Scan for the cell matching the given text and deliver its (X, Y) coordinate at center. 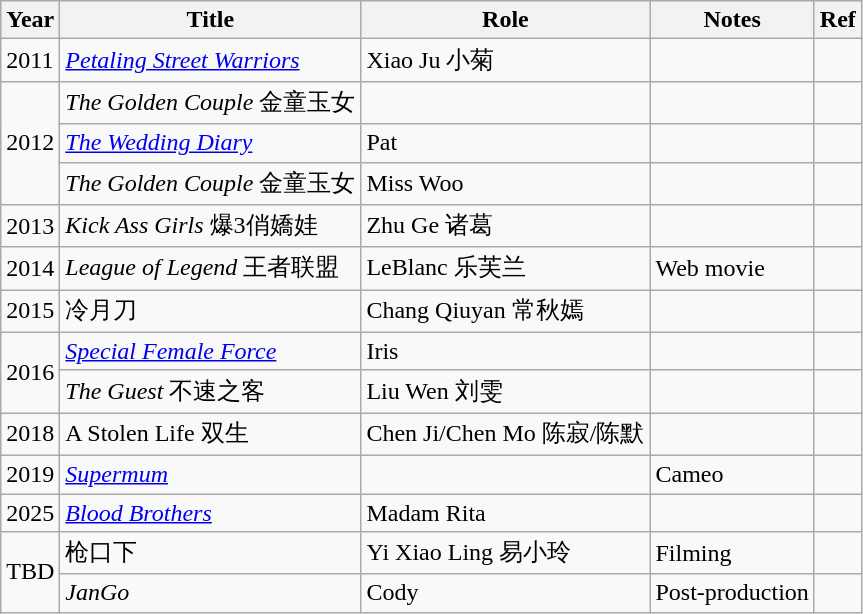
Special Female Force (210, 351)
2016 (30, 372)
League of Legend 王者联盟 (210, 268)
2015 (30, 312)
Cameo (732, 474)
LeBlanc 乐芙兰 (506, 268)
Title (210, 20)
Zhu Ge 诸葛 (506, 226)
Yi Xiao Ling 易小玲 (506, 554)
Role (506, 20)
Liu Wen 刘雯 (506, 392)
冷月刀 (210, 312)
2012 (30, 142)
The Wedding Diary (210, 143)
Supermum (210, 474)
Blood Brothers (210, 513)
Xiao Ju 小菊 (506, 60)
Filming (732, 554)
Chang Qiuyan 常秋嫣 (506, 312)
TBD (30, 572)
Chen Ji/Chen Mo 陈寂/陈默 (506, 434)
JanGo (210, 593)
Pat (506, 143)
2018 (30, 434)
枪口下 (210, 554)
A Stolen Life 双生 (210, 434)
Notes (732, 20)
Cody (506, 593)
2011 (30, 60)
Web movie (732, 268)
Petaling Street Warriors (210, 60)
Post-production (732, 593)
Madam Rita (506, 513)
Year (30, 20)
The Guest 不速之客 (210, 392)
Ref (838, 20)
Iris (506, 351)
2014 (30, 268)
2025 (30, 513)
Kick Ass Girls 爆3俏嬌娃 (210, 226)
2013 (30, 226)
2019 (30, 474)
Miss Woo (506, 184)
